Pinpoint the cell where the given text exists, returning its (x, y) midpoint coordinate. 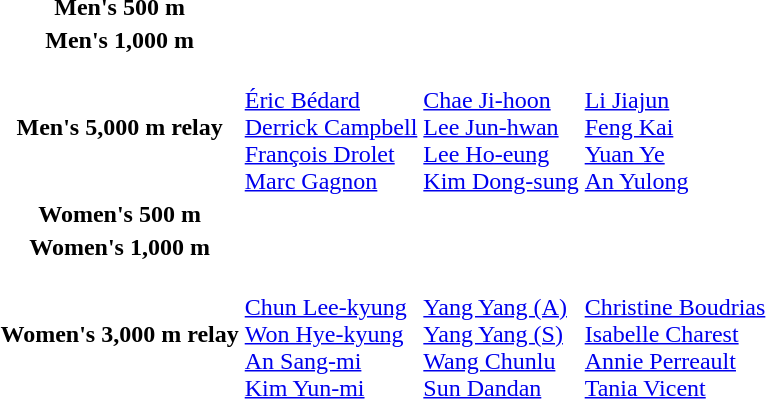
Éric BédardDerrick CampbellFrançois DroletMarc Gagnon (331, 127)
Chae Ji-hoonLee Jun-hwanLee Ho-eungKim Dong-sung (501, 127)
